For the text-containing cell, return its midpoint in (X, Y) coordinate format. 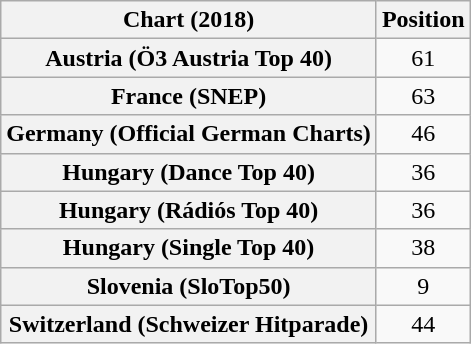
Austria (Ö3 Austria Top 40) (189, 58)
Switzerland (Schweizer Hitparade) (189, 324)
Hungary (Dance Top 40) (189, 172)
Position (423, 20)
63 (423, 96)
38 (423, 248)
46 (423, 134)
France (SNEP) (189, 96)
61 (423, 58)
Hungary (Rádiós Top 40) (189, 210)
Germany (Official German Charts) (189, 134)
Chart (2018) (189, 20)
9 (423, 286)
Slovenia (SloTop50) (189, 286)
44 (423, 324)
Hungary (Single Top 40) (189, 248)
